Return (x, y) of the center of cell containing provided text 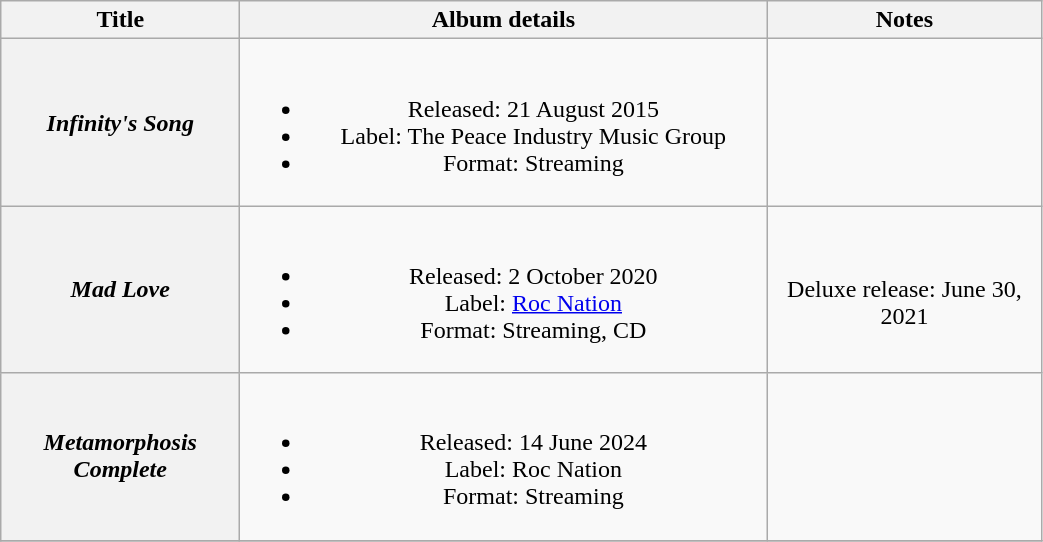
Metamorphosis Complete (120, 456)
Released: 14 June 2024Label: Roc NationFormat: Streaming (504, 456)
Title (120, 20)
Infinity's Song (120, 122)
Notes (904, 20)
Released: 21 August 2015Label: The Peace Industry Music GroupFormat: Streaming (504, 122)
Deluxe release: June 30, 2021 (904, 290)
Album details (504, 20)
Released: 2 October 2020Label: Roc NationFormat: Streaming, CD (504, 290)
Mad Love (120, 290)
